Locate the cell with the specified text and output its (x, y) center coordinate. 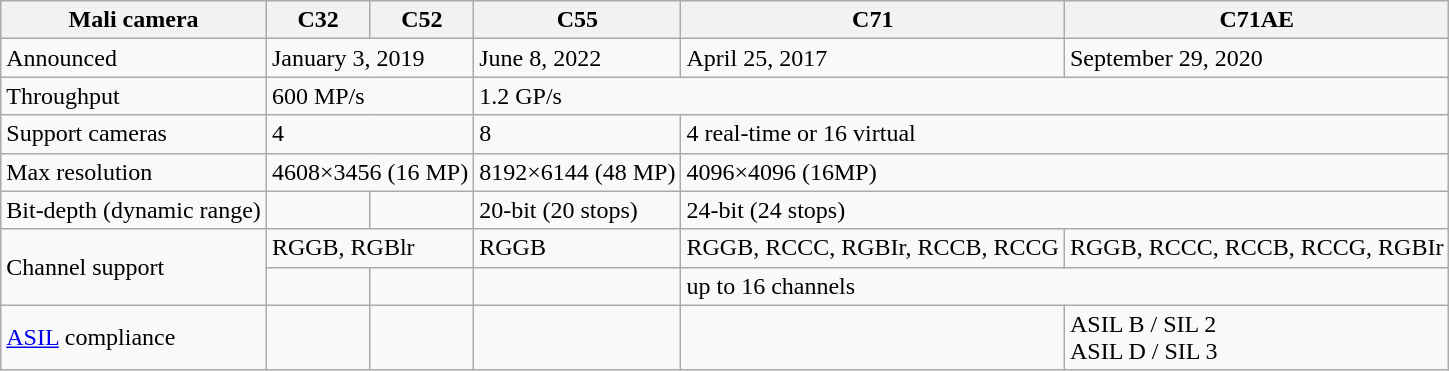
June 8, 2022 (578, 58)
RGGB (578, 248)
C32 (318, 20)
C71 (873, 20)
C71AE (1256, 20)
4096×4096 (16MP) (1065, 172)
Max resolution (134, 172)
1.2 GP/s (962, 96)
Mali camera (134, 20)
24-bit (24 stops) (1065, 210)
up to 16 channels (1065, 286)
600 MP/s (370, 96)
Support cameras (134, 134)
4 (370, 134)
20-bit (20 stops) (578, 210)
January 3, 2019 (370, 58)
RGGB, RGBlr (370, 248)
ASIL B / SIL 2ASIL D / SIL 3 (1256, 338)
Channel support (134, 267)
Announced (134, 58)
September 29, 2020 (1256, 58)
8 (578, 134)
Throughput (134, 96)
Bit-depth (dynamic range) (134, 210)
4608×3456 (16 MP) (370, 172)
ASIL compliance (134, 338)
RGGB, RCCC, RCCB, RCCG, RGBIr (1256, 248)
C52 (422, 20)
C55 (578, 20)
April 25, 2017 (873, 58)
RGGB, RCCC, RGBIr, RCCB, RCCG (873, 248)
8192×6144 (48 MP) (578, 172)
4 real-time or 16 virtual (1065, 134)
